Find where the given text appears and provide that cell's center as (x, y) coordinate. 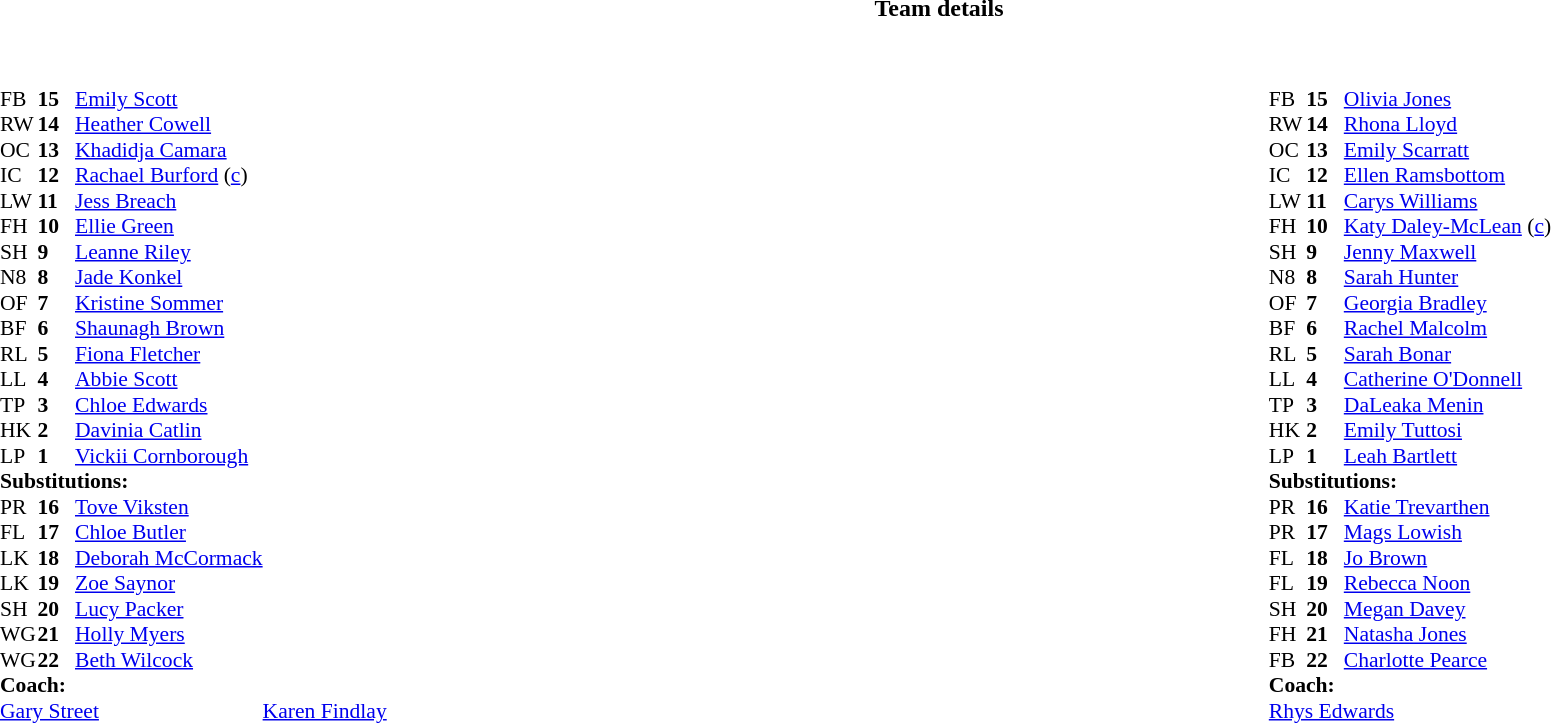
Lucy Packer (169, 609)
Katy Daley-McLean (c) (1448, 227)
Jenny Maxwell (1448, 252)
Olivia Jones (1448, 99)
Sarah Bonar (1448, 354)
Emily Scott (169, 99)
Fiona Fletcher (169, 354)
Mags Lowish (1448, 533)
Rebecca Noon (1448, 583)
Heather Cowell (169, 125)
Abbie Scott (169, 379)
DaLeaka Menin (1448, 405)
Zoe Saynor (169, 583)
Kristine Sommer (169, 303)
Chloe Edwards (169, 405)
Georgia Bradley (1448, 303)
Chloe Butler (169, 533)
Natasha Jones (1448, 635)
Catherine O'Donnell (1448, 379)
Emily Tuttosi (1448, 431)
Rachel Malcolm (1448, 329)
Emily Scarratt (1448, 150)
Jess Breach (169, 201)
Leah Bartlett (1448, 456)
Vickii Cornborough (169, 456)
Sarah Hunter (1448, 277)
Rachael Burford (c) (169, 175)
Carys Williams (1448, 201)
Deborah McCormack (169, 558)
Katie Trevarthen (1448, 507)
Holly Myers (169, 635)
Jade Konkel (169, 277)
Jo Brown (1448, 558)
Megan Davey (1448, 609)
Beth Wilcock (169, 660)
Shaunagh Brown (169, 329)
Davinia Catlin (169, 431)
Tove Viksten (169, 507)
Charlotte Pearce (1448, 660)
Khadidja Camara (169, 150)
Rhona Lloyd (1448, 125)
Leanne Riley (169, 252)
Ellie Green (169, 227)
Ellen Ramsbottom (1448, 175)
